Find where the given text appears and provide that cell's center as (x, y) coordinate. 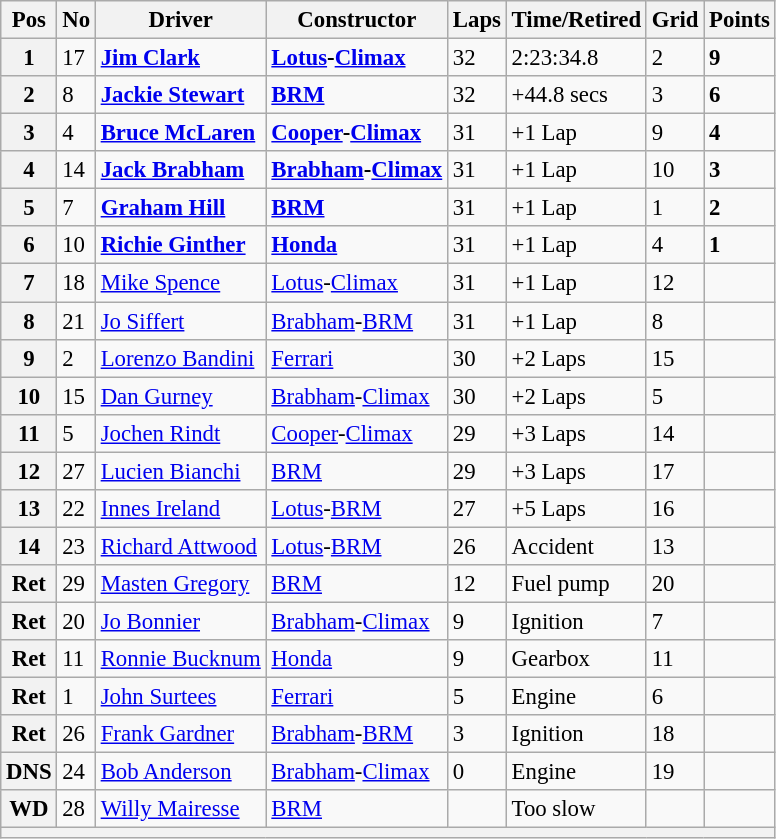
John Surtees (180, 697)
+5 Laps (576, 509)
Mike Spence (180, 283)
Jo Siffert (180, 321)
Bruce McLaren (180, 133)
Jochen Rindt (180, 433)
Dan Gurney (180, 396)
Points (740, 20)
Accident (576, 546)
28 (76, 809)
16 (674, 509)
Lucien Bianchi (180, 471)
0 (478, 772)
WD (29, 809)
Laps (478, 20)
DNS (29, 772)
Time/Retired (576, 20)
Innes Ireland (180, 509)
Fuel pump (576, 584)
23 (76, 546)
Frank Gardner (180, 734)
Richie Ginther (180, 245)
No (76, 20)
+44.8 secs (576, 95)
Jo Bonnier (180, 621)
Grid (674, 20)
Masten Gregory (180, 584)
Graham Hill (180, 208)
2:23:34.8 (576, 58)
24 (76, 772)
Jack Brabham (180, 170)
Jackie Stewart (180, 95)
Jim Clark (180, 58)
Too slow (576, 809)
19 (674, 772)
Gearbox (576, 659)
Richard Attwood (180, 546)
Driver (180, 20)
21 (76, 321)
Bob Anderson (180, 772)
Constructor (356, 20)
Willy Mairesse (180, 809)
Lorenzo Bandini (180, 358)
Pos (29, 20)
22 (76, 509)
Ronnie Bucknum (180, 659)
